Locate the cell with the specified text and output its (x, y) center coordinate. 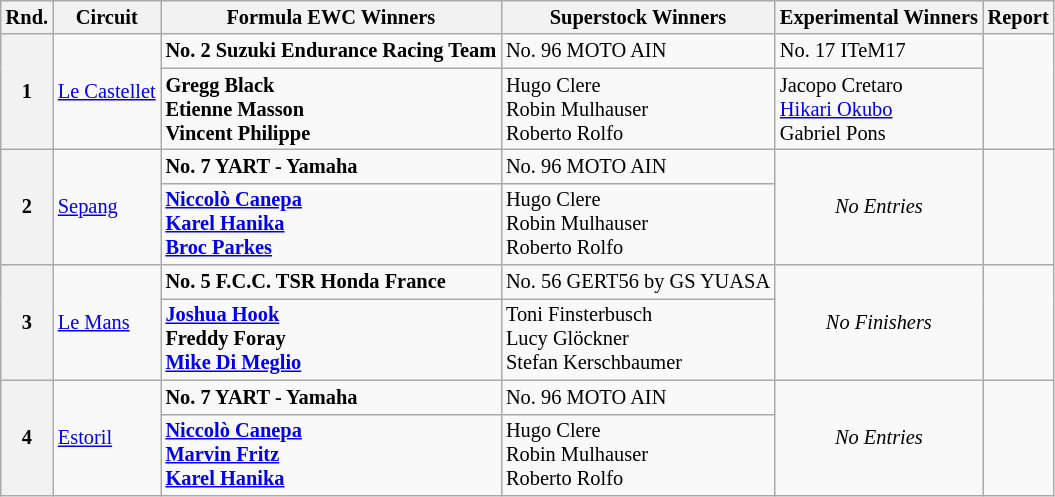
No. 2 Suzuki Endurance Racing Team (332, 51)
Niccolò Canepa Karel Hanika Broc Parkes (332, 224)
3 (27, 322)
Gregg Black Etienne Masson Vincent Philippe (332, 109)
Report (1018, 17)
Experimental Winners (879, 17)
No. 17 ITeM17 (879, 51)
Niccolò Canepa Marvin Fritz Karel Hanika (332, 455)
1 (27, 92)
Toni Finsterbusch Lucy Glöckner Stefan Kerschbaumer (638, 339)
Jacopo Cretaro Hikari Okubo Gabriel Pons (879, 109)
Sepang (107, 206)
Joshua Hook Freddy Foray Mike Di Meglio (332, 339)
No Finishers (879, 322)
No. 56 GERT56 by GS YUASA (638, 282)
Rnd. (27, 17)
Superstock Winners (638, 17)
Formula EWC Winners (332, 17)
Circuit (107, 17)
4 (27, 438)
No. 5 F.C.C. TSR Honda France (332, 282)
Estoril (107, 438)
2 (27, 206)
Le Mans (107, 322)
Le Castellet (107, 92)
